Return [x, y] of the center of cell containing provided text 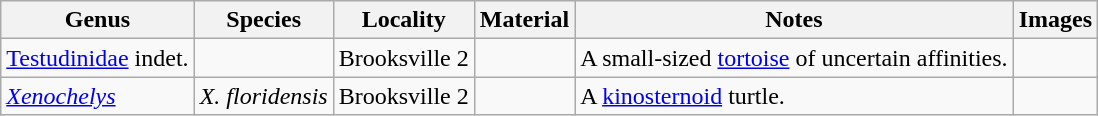
Notes [794, 20]
A small-sized tortoise of uncertain affinities. [794, 58]
Xenochelys [98, 96]
Material [524, 20]
Genus [98, 20]
Images [1055, 20]
A kinosternoid turtle. [794, 96]
Species [264, 20]
Locality [404, 20]
Testudinidae indet. [98, 58]
X. floridensis [264, 96]
